Capture the cell that displays the provided text and extract its (X, Y) central coordinate. 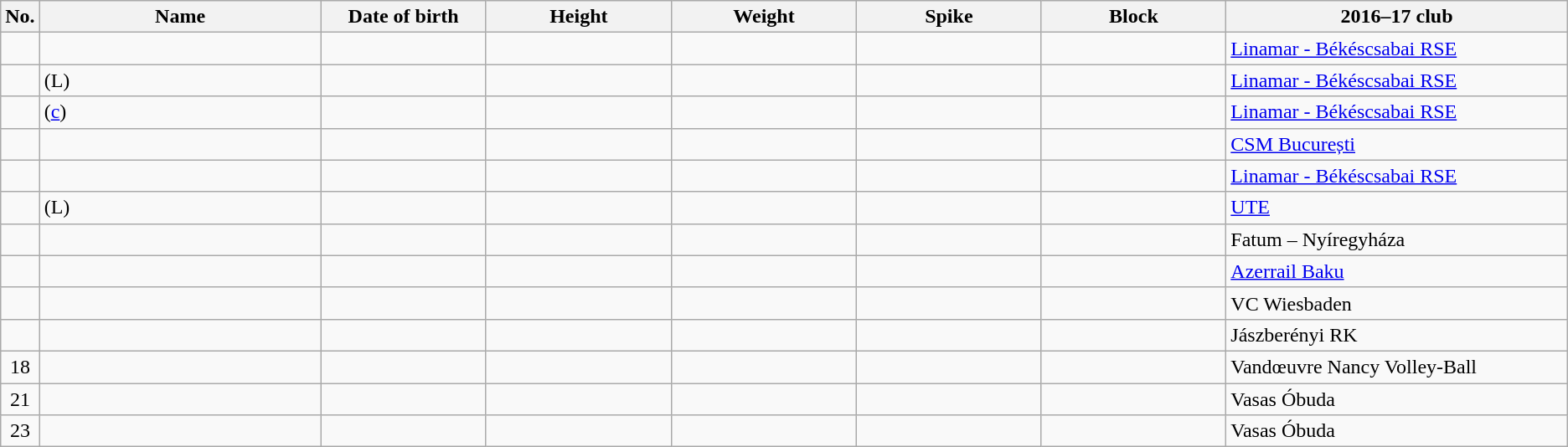
23 (20, 431)
Date of birth (404, 17)
Weight (764, 17)
Fatum – Nyíregyháza (1397, 239)
Spike (950, 17)
UTE (1397, 208)
2016–17 club (1397, 17)
CSM București (1397, 144)
Azerrail Baku (1397, 271)
Vandœuvre Nancy Volley-Ball (1397, 367)
No. (20, 17)
Name (180, 17)
Block (1134, 17)
(c) (180, 112)
Height (578, 17)
Jászberényi RK (1397, 335)
18 (20, 367)
21 (20, 399)
VC Wiesbaden (1397, 303)
